Search for the cell housing the specified text and yield its [x, y] center coordinate. 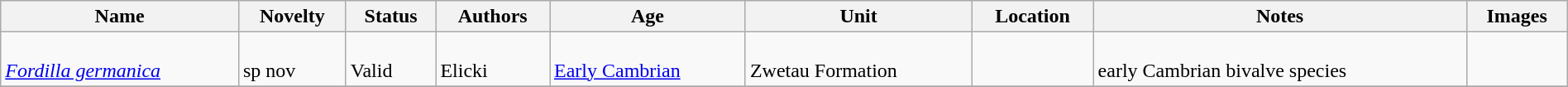
Notes [1280, 17]
Location [1032, 17]
Elicki [493, 60]
Name [120, 17]
early Cambrian bivalve species [1280, 60]
Age [647, 17]
Images [1517, 17]
Zwetau Formation [858, 60]
sp nov [292, 60]
Fordilla germanica [120, 60]
Unit [858, 17]
Early Cambrian [647, 60]
Authors [493, 17]
Status [390, 17]
Valid [390, 60]
Novelty [292, 17]
